Locate the cell with the specified text and output its (x, y) center coordinate. 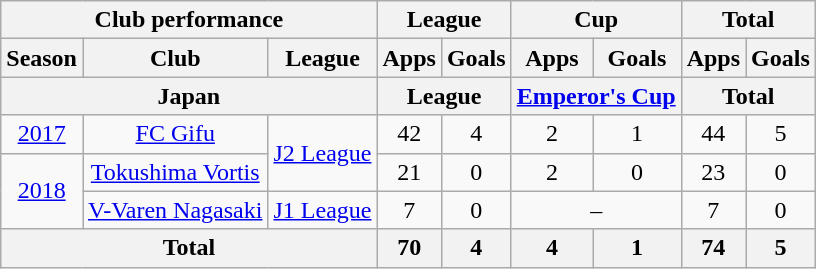
J2 League (322, 153)
23 (713, 172)
Club performance (189, 20)
2018 (42, 191)
FC Gifu (174, 134)
Season (42, 58)
Emperor's Cup (596, 96)
44 (713, 134)
Cup (596, 20)
70 (409, 248)
J1 League (322, 210)
21 (409, 172)
Japan (189, 96)
42 (409, 134)
Club (174, 58)
– (596, 210)
2017 (42, 134)
Tokushima Vortis (174, 172)
74 (713, 248)
V-Varen Nagasaki (174, 210)
